Scan for the cell matching the given text and deliver its (x, y) coordinate at center. 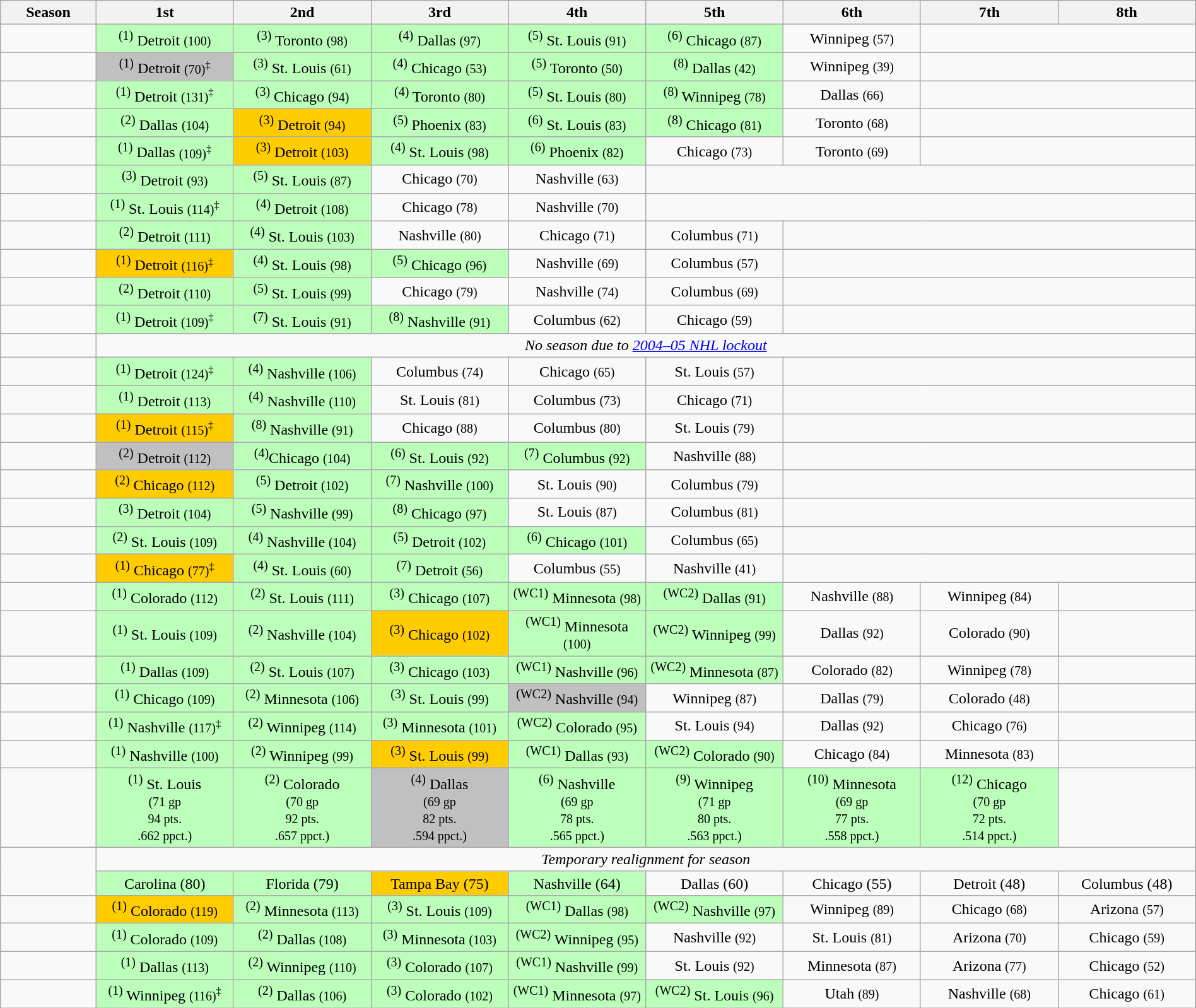
Nashville (80) (440, 236)
(3) Chicago (94) (302, 95)
St. Louis (90) (577, 484)
(4) Dallas (97) (440, 39)
(3) Detroit (103) (302, 151)
(6) Nashville (69 gp78 pts..565 ppct.) (577, 808)
(WC2) Colorado (95) (577, 727)
Chicago (55) (852, 883)
(1) Detroit (100) (165, 39)
Chicago (84) (852, 754)
Columbus (48) (1127, 883)
(2) Chicago (112) (165, 484)
Arizona (77) (989, 966)
(2) Nashville (104) (302, 633)
Nashville (69) (577, 264)
Chicago (61) (1127, 994)
4th (577, 13)
(4) Nashville (110) (302, 400)
(7) Columbus (92) (577, 457)
Winnipeg (89) (852, 910)
(5) St. Louis (99) (302, 291)
(3) Chicago (103) (440, 670)
(1) Detroit (70)‡ (165, 67)
(WC1) Nashville (96) (577, 670)
(3) Chicago (102) (440, 633)
Chicago (70) (440, 179)
(5) St. Louis (91) (577, 39)
(4) St. Louis (103) (302, 236)
(4) Toronto (80) (440, 95)
Chicago (78) (440, 207)
(4) Dallas (69 gp82 pts..594 ppct.) (440, 808)
(1) Colorado (109) (165, 937)
Colorado (82) (852, 670)
(WC1) Nashville (99) (577, 966)
(8) Chicago (81) (715, 122)
Winnipeg (78) (989, 670)
Chicago (52) (1127, 966)
Columbus (79) (715, 484)
Chicago (88) (440, 428)
(WC1) Dallas (98) (577, 910)
No season due to 2004–05 NHL lockout (646, 346)
7th (989, 13)
St. Louis (57) (715, 372)
(1) Detroit (115)‡ (165, 428)
(3) St. Louis (109) (440, 910)
Nashville (64) (577, 883)
(WC2) Colorado (90) (715, 754)
(3) Detroit (93) (165, 179)
Nashville (74) (577, 291)
(3) Minnesota (103) (440, 937)
(3) Detroit (94) (302, 122)
(2) Winnipeg (99) (302, 754)
(1) Detroit (109)‡ (165, 319)
(5) St. Louis (80) (577, 95)
(1) Dallas (109) (165, 670)
(2) St. Louis (107) (302, 670)
Columbus (71) (715, 236)
Dallas (60) (715, 883)
Arizona (57) (1127, 910)
(1) Nashville (100) (165, 754)
(WC2) Winnipeg (95) (577, 937)
(7) Detroit (56) (440, 569)
Utah (89) (852, 994)
(WC1) Minnesota (100) (577, 633)
Nashville (41) (715, 569)
(1) Dallas (113) (165, 966)
Winnipeg (84) (989, 597)
(6) St. Louis (83) (577, 122)
Toronto (68) (852, 122)
Season (49, 13)
(3) Detroit (104) (165, 512)
(1) St. Louis (71 gp94 pts..662 ppct.) (165, 808)
(WC1) Minnesota (97) (577, 994)
Chicago (76) (989, 727)
(2) Dallas (104) (165, 122)
Detroit (48) (989, 883)
Florida (79) (302, 883)
(1) Chicago (77)‡ (165, 569)
(3) Chicago (107) (440, 597)
(5) Phoenix (83) (440, 122)
(1) Colorado (112) (165, 597)
(4)Chicago (104) (302, 457)
(1) St. Louis (114)‡ (165, 207)
Nashville (70) (577, 207)
(10) Minnesota (69 gp77 pts..558 ppct.) (852, 808)
(8) Winnipeg (78) (715, 95)
(WC1) Minnesota (98) (577, 597)
Columbus (57) (715, 264)
(1) Chicago (109) (165, 698)
Columbus (62) (577, 319)
Nashville (63) (577, 179)
(1) Detroit (131)‡ (165, 95)
(WC2) Winnipeg (99) (715, 633)
Dallas (79) (852, 698)
8th (1127, 13)
Colorado (90) (989, 633)
(4) St. Louis (60) (302, 569)
Minnesota (87) (852, 966)
(12) Chicago (70 gp72 pts..514 ppct.) (989, 808)
2nd (302, 13)
(3) St. Louis (61) (302, 67)
(1) Detroit (124)‡ (165, 372)
(1) Detroit (116)‡ (165, 264)
(8) Dallas (42) (715, 67)
(4) Chicago (53) (440, 67)
Nashville (68) (989, 994)
(5) Toronto (50) (577, 67)
Dallas (66) (852, 95)
(WC2) Dallas (91) (715, 597)
(2) Dallas (106) (302, 994)
(WC2) Nashville (94) (577, 698)
Chicago (65) (577, 372)
St. Louis (79) (715, 428)
Chicago (73) (715, 151)
Winnipeg (57) (852, 39)
(1) Dallas (109)‡ (165, 151)
(1) St. Louis (109) (165, 633)
Nashville (92) (715, 937)
(3) Toronto (98) (302, 39)
(9) Winnipeg (71 gp80 pts..563 ppct.) (715, 808)
(7) Nashville (100) (440, 484)
Carolina (80) (165, 883)
(2) Detroit (111) (165, 236)
St. Louis (87) (577, 512)
6th (852, 13)
(WC2) Nashville (97) (715, 910)
(2) Minnesota (106) (302, 698)
Columbus (65) (715, 540)
Arizona (70) (989, 937)
Minnesota (83) (989, 754)
St. Louis (92) (715, 966)
1st (165, 13)
Chicago (68) (989, 910)
(5) St. Louis (87) (302, 179)
(2) Winnipeg (110) (302, 966)
(2) St. Louis (111) (302, 597)
(1) Winnipeg (116)‡ (165, 994)
Columbus (74) (440, 372)
(1) Nashville (117)‡ (165, 727)
(2) Winnipeg (114) (302, 727)
Winnipeg (39) (852, 67)
(2) Detroit (110) (165, 291)
(4) Detroit (108) (302, 207)
(WC2) St. Louis (96) (715, 994)
(4) Nashville (106) (302, 372)
Tampa Bay (75) (440, 883)
(6) Chicago (87) (715, 39)
(6) Phoenix (82) (577, 151)
(7) St. Louis (91) (302, 319)
Toronto (69) (852, 151)
(1) Colorado (119) (165, 910)
(2) St. Louis (109) (165, 540)
(WC2) Minnesota (87) (715, 670)
5th (715, 13)
3rd (440, 13)
Columbus (81) (715, 512)
(6) Chicago (101) (577, 540)
(2) Dallas (108) (302, 937)
Colorado (48) (989, 698)
(1) Detroit (113) (165, 400)
(3) Colorado (102) (440, 994)
(5) Chicago (96) (440, 264)
(8) Chicago (97) (440, 512)
Columbus (55) (577, 569)
Winnipeg (87) (715, 698)
Chicago (79) (440, 291)
St. Louis (94) (715, 727)
Columbus (73) (577, 400)
(WC1) Dallas (93) (577, 754)
(3) Minnesota (101) (440, 727)
Columbus (69) (715, 291)
Temporary realignment for season (646, 859)
Columbus (80) (577, 428)
(3) Colorado (107) (440, 966)
(2) Minnesota (113) (302, 910)
(4) Nashville (104) (302, 540)
(2) Colorado (70 gp92 pts..657 ppct.) (302, 808)
(2) Detroit (112) (165, 457)
(6) St. Louis (92) (440, 457)
(5) Nashville (99) (302, 512)
